Return (x, y) of the center of cell containing provided text 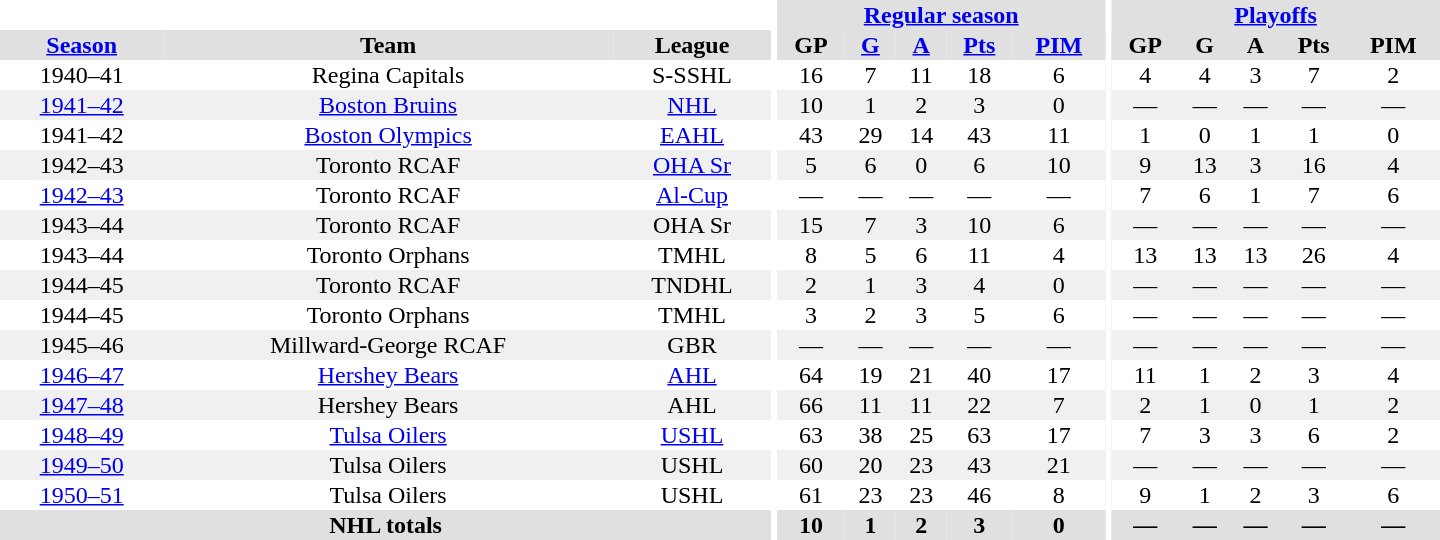
Boston Bruins (388, 105)
38 (870, 435)
14 (922, 135)
29 (870, 135)
Season (82, 45)
Team (388, 45)
40 (979, 375)
1949–50 (82, 465)
18 (979, 75)
1950–51 (82, 495)
Regina Capitals (388, 75)
Playoffs (1276, 15)
26 (1314, 255)
1940–41 (82, 75)
19 (870, 375)
1946–47 (82, 375)
EAHL (692, 135)
Millward-George RCAF (388, 345)
60 (811, 465)
61 (811, 495)
25 (922, 435)
15 (811, 225)
20 (870, 465)
1945–46 (82, 345)
GBR (692, 345)
NHL totals (386, 525)
46 (979, 495)
1948–49 (82, 435)
Regular season (942, 15)
22 (979, 405)
League (692, 45)
TNDHL (692, 285)
NHL (692, 105)
1947–48 (82, 405)
Al-Cup (692, 195)
S-SSHL (692, 75)
Boston Olympics (388, 135)
64 (811, 375)
66 (811, 405)
